Search for the cell housing the specified text and yield its [X, Y] center coordinate. 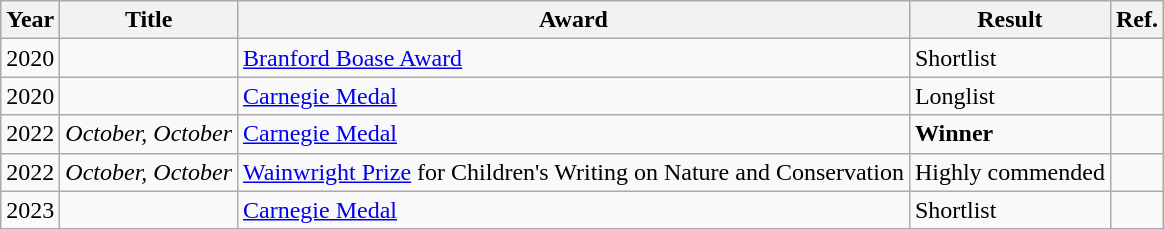
Highly commended [1010, 172]
Result [1010, 20]
Year [30, 20]
Ref. [1136, 20]
Wainwright Prize for Children's Writing on Nature and Conservation [574, 172]
Longlist [1010, 96]
2023 [30, 210]
Winner [1010, 134]
Award [574, 20]
Branford Boase Award [574, 58]
Title [149, 20]
